From the cell containing the given text, extract its center point as (x, y) coordinate. 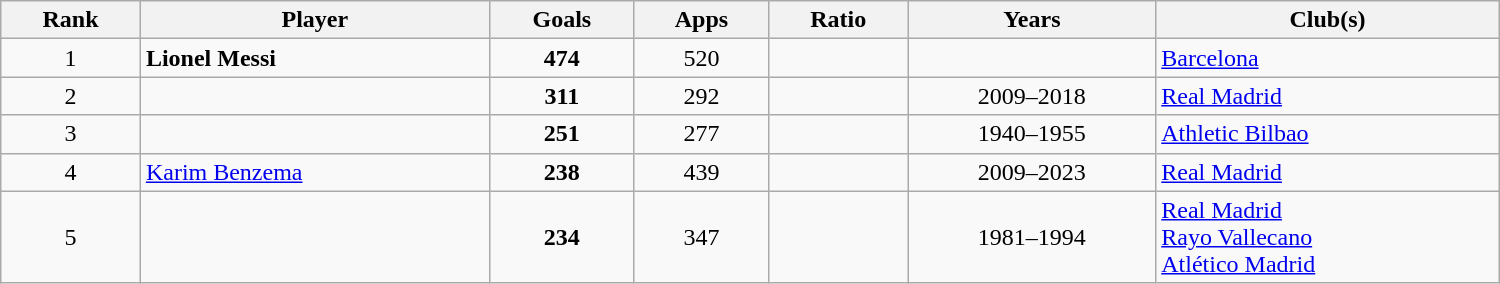
Lionel Messi (314, 58)
Player (314, 20)
311 (562, 96)
Apps (701, 20)
439 (701, 172)
Athletic Bilbao (1328, 134)
234 (562, 237)
474 (562, 58)
251 (562, 134)
5 (71, 237)
Barcelona (1328, 58)
2 (71, 96)
Goals (562, 20)
1 (71, 58)
Real MadridRayo VallecanoAtlético Madrid (1328, 237)
3 (71, 134)
292 (701, 96)
Club(s) (1328, 20)
2009–2018 (1032, 96)
2009–2023 (1032, 172)
1981–1994 (1032, 237)
Ratio (838, 20)
238 (562, 172)
347 (701, 237)
Karim Benzema (314, 172)
Years (1032, 20)
1940–1955 (1032, 134)
4 (71, 172)
Rank (71, 20)
277 (701, 134)
520 (701, 58)
